Return the (X, Y) coordinate for the center point of the cell that contains the specified text.  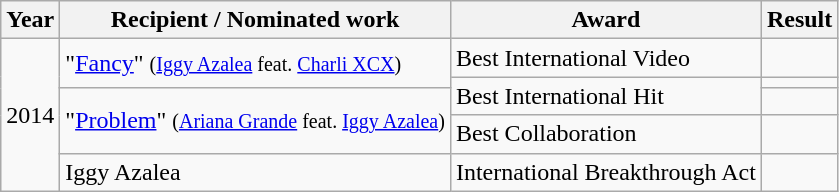
2014 (30, 115)
"Problem" (Ariana Grande feat. Iggy Azalea) (256, 120)
International Breakthrough Act (606, 172)
Best International Video (606, 58)
Award (606, 20)
Best International Hit (606, 96)
Iggy Azalea (256, 172)
Best Collaboration (606, 134)
Year (30, 20)
Result (799, 20)
Recipient / Nominated work (256, 20)
"Fancy" (Iggy Azalea feat. Charli XCX) (256, 64)
